Provide the (X, Y) coordinate of the cell's center where the given text is located.  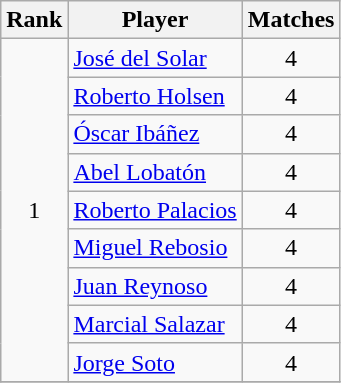
Rank (34, 20)
Abel Lobatón (155, 172)
1 (34, 210)
Miguel Rebosio (155, 248)
Roberto Palacios (155, 210)
Matches (291, 20)
José del Solar (155, 58)
Óscar Ibáñez (155, 134)
Jorge Soto (155, 362)
Juan Reynoso (155, 286)
Player (155, 20)
Roberto Holsen (155, 96)
Marcial Salazar (155, 324)
